Locate the cell with the specified text and output its [x, y] center coordinate. 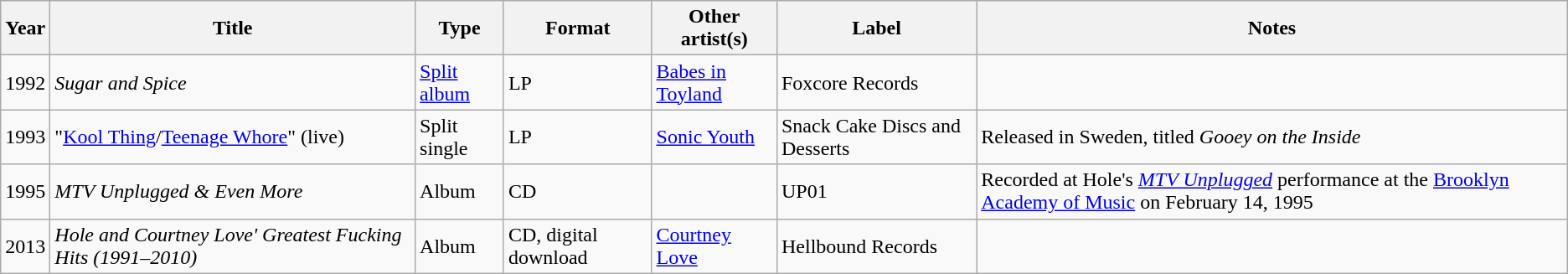
Other artist(s) [714, 28]
Notes [1272, 28]
"Kool Thing/Teenage Whore" (live) [233, 137]
2013 [25, 246]
CD [578, 191]
Split single [460, 137]
Title [233, 28]
Foxcore Records [876, 82]
Courtney Love [714, 246]
Year [25, 28]
Babes in Toyland [714, 82]
1995 [25, 191]
MTV Unplugged & Even More [233, 191]
Split album [460, 82]
Snack Cake Discs and Desserts [876, 137]
Sonic Youth [714, 137]
Hole and Courtney Love' Greatest Fucking Hits (1991–2010) [233, 246]
1992 [25, 82]
CD, digital download [578, 246]
Label [876, 28]
Recorded at Hole's MTV Unplugged performance at the Brooklyn Academy of Music on February 14, 1995 [1272, 191]
Format [578, 28]
1993 [25, 137]
Sugar and Spice [233, 82]
UP01 [876, 191]
Hellbound Records [876, 246]
Released in Sweden, titled Gooey on the Inside [1272, 137]
Type [460, 28]
